Provide the [X, Y] coordinate of the cell's center where the given text is located.  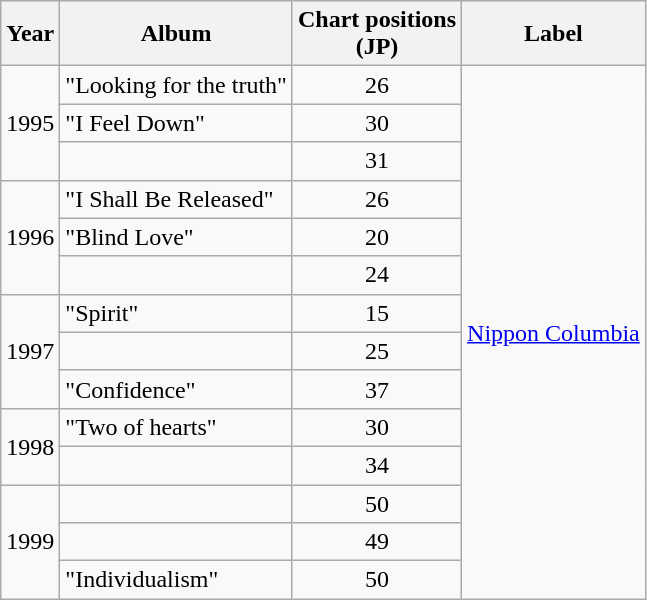
1996 [30, 237]
1997 [30, 351]
31 [376, 161]
1998 [30, 446]
"I Feel Down" [176, 123]
"Blind Love" [176, 237]
Label [554, 34]
Chart positions(JP) [376, 34]
24 [376, 275]
"Confidence" [176, 389]
49 [376, 542]
37 [376, 389]
1995 [30, 123]
"Spirit" [176, 313]
25 [376, 351]
15 [376, 313]
"I Shall Be Released" [176, 199]
"Two of hearts" [176, 427]
20 [376, 237]
1999 [30, 541]
Year [30, 34]
"Looking for the truth" [176, 85]
"Individualism" [176, 580]
34 [376, 465]
Album [176, 34]
Nippon Columbia [554, 332]
